Return (x, y) of the center of cell containing provided text 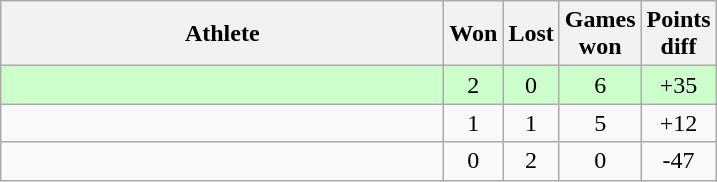
+12 (678, 123)
6 (600, 85)
-47 (678, 161)
Gameswon (600, 34)
5 (600, 123)
Athlete (222, 34)
+35 (678, 85)
Won (474, 34)
Lost (531, 34)
Pointsdiff (678, 34)
